Pinpoint the cell where the given text exists, returning its [x, y] midpoint coordinate. 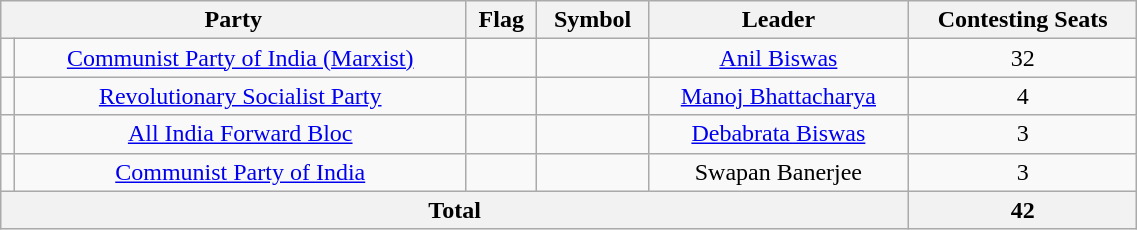
All India Forward Bloc [240, 134]
42 [1022, 210]
4 [1022, 96]
Anil Biswas [778, 58]
Debabrata Biswas [778, 134]
Flag [502, 20]
32 [1022, 58]
Symbol [592, 20]
Total [455, 210]
Communist Party of India [240, 172]
Contesting Seats [1022, 20]
Manoj Bhattacharya [778, 96]
Swapan Banerjee [778, 172]
Communist Party of India (Marxist) [240, 58]
Revolutionary Socialist Party [240, 96]
Party [234, 20]
Leader [778, 20]
